Provide the (x, y) coordinate of the cell's center where the given text is located.  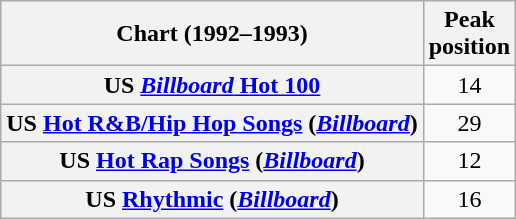
US Hot Rap Songs (Billboard) (212, 161)
US Hot R&B/Hip Hop Songs (Billboard) (212, 123)
29 (469, 123)
16 (469, 199)
Peakposition (469, 34)
12 (469, 161)
US Rhythmic (Billboard) (212, 199)
Chart (1992–1993) (212, 34)
14 (469, 85)
US Billboard Hot 100 (212, 85)
